Capture the cell that displays the provided text and extract its [x, y] central coordinate. 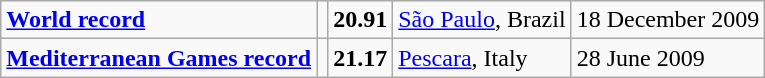
28 June 2009 [668, 58]
18 December 2009 [668, 20]
21.17 [360, 58]
São Paulo, Brazil [482, 20]
20.91 [360, 20]
World record [159, 20]
Mediterranean Games record [159, 58]
Pescara, Italy [482, 58]
